Extract the [X, Y] coordinate from the center of the cell holding the provided text.  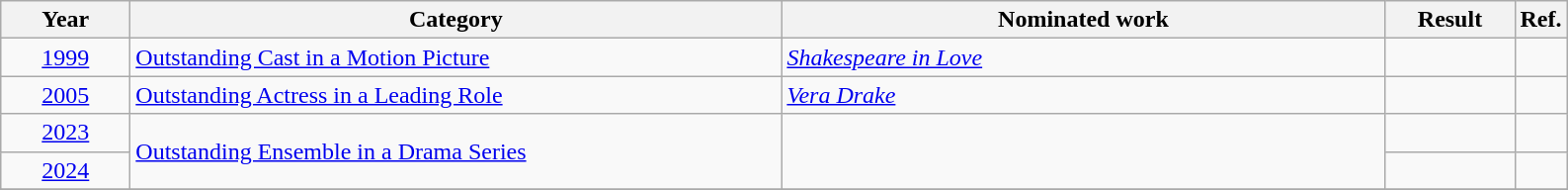
Outstanding Cast in a Motion Picture [456, 57]
Nominated work [1083, 20]
Outstanding Actress in a Leading Role [456, 95]
Outstanding Ensemble in a Drama Series [456, 151]
Shakespeare in Love [1083, 57]
2023 [65, 133]
2024 [65, 170]
2005 [65, 95]
Result [1450, 20]
Year [65, 20]
Category [456, 20]
1999 [65, 57]
Ref. [1541, 20]
Vera Drake [1083, 95]
